Locate the cell with the specified text and output its (x, y) center coordinate. 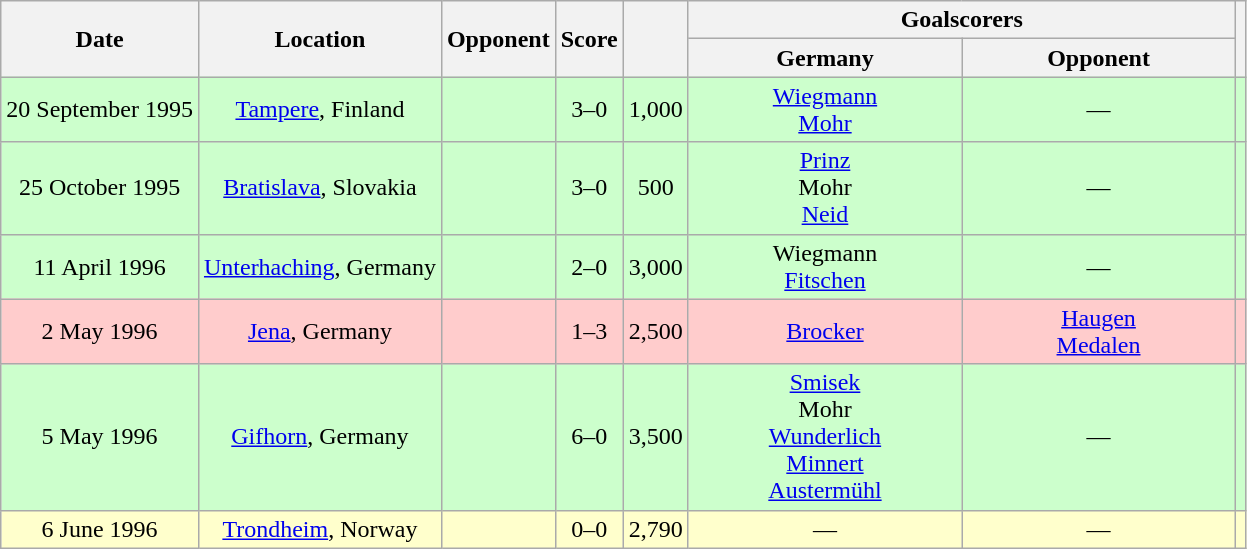
2,790 (656, 529)
2 May 1996 (100, 332)
6 June 1996 (100, 529)
2–0 (589, 266)
500 (656, 188)
Tampere, Finland (320, 110)
Gifhorn, Germany (320, 437)
6–0 (589, 437)
5 May 1996 (100, 437)
3,500 (656, 437)
Score (589, 39)
Goalscorers (962, 20)
20 September 1995 (100, 110)
25 October 1995 (100, 188)
Unterhaching, Germany (320, 266)
Date (100, 39)
0–0 (589, 529)
2,500 (656, 332)
Haugen Medalen (1099, 332)
Bratislava, Slovakia (320, 188)
Trondheim, Norway (320, 529)
Smisek Mohr Wunderlich Minnert Austermühl (825, 437)
Brocker (825, 332)
1,000 (656, 110)
Wiegmann Fitschen (825, 266)
Jena, Germany (320, 332)
1–3 (589, 332)
Germany (825, 58)
3,000 (656, 266)
Wiegmann Mohr (825, 110)
11 April 1996 (100, 266)
Location (320, 39)
Prinz Mohr Neid (825, 188)
